Capture the cell that displays the provided text and extract its (X, Y) central coordinate. 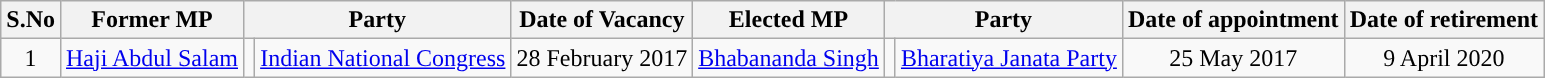
1 (31, 58)
Haji Abdul Salam (152, 58)
Bharatiya Janata Party (1008, 58)
28 February 2017 (602, 58)
25 May 2017 (1233, 58)
Elected MP (789, 20)
Indian National Congress (383, 58)
9 April 2020 (1444, 58)
Date of appointment (1233, 20)
Former MP (152, 20)
Date of Vacancy (602, 20)
Bhabananda Singh (789, 58)
S.No (31, 20)
Date of retirement (1444, 20)
